Search for the cell housing the specified text and yield its (X, Y) center coordinate. 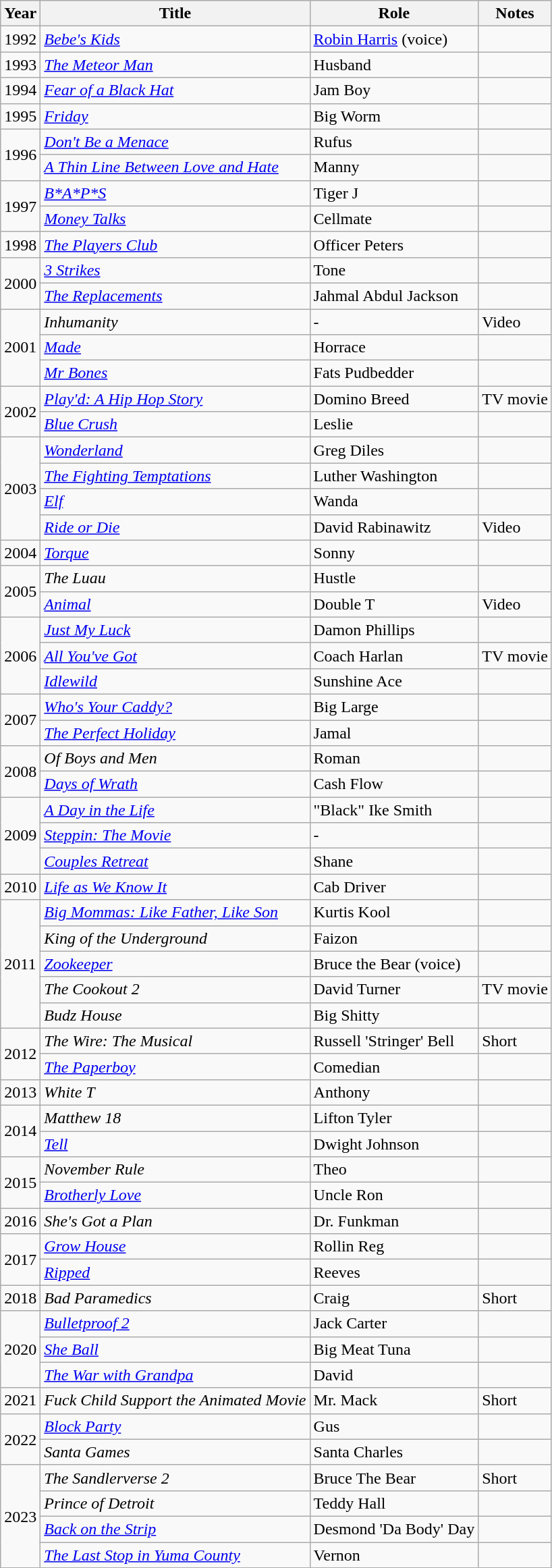
November Rule (175, 1170)
1994 (20, 90)
Santa Charles (394, 1452)
Reeves (394, 1272)
Tell (175, 1144)
She Ball (175, 1349)
Husband (394, 65)
Brotherly Love (175, 1195)
Idlewild (175, 681)
Jack Carter (394, 1324)
2001 (20, 348)
Desmond 'Da Body' Day (394, 1529)
Robin Harris (voice) (394, 39)
Mr. Mack (394, 1401)
Big Worm (394, 116)
The Perfect Holiday (175, 732)
King of the Underground (175, 938)
The Meteor Man (175, 65)
Manny (394, 167)
The War with Grandpa (175, 1375)
David Turner (394, 990)
Bad Paramedics (175, 1298)
Cab Driver (394, 887)
2011 (20, 964)
Coach Harlan (394, 655)
Friday (175, 116)
Uncle Ron (394, 1195)
Lifton Tyler (394, 1118)
The Fighting Temptations (175, 476)
3 Strikes (175, 270)
2021 (20, 1401)
Matthew 18 (175, 1118)
Teddy Hall (394, 1503)
2009 (20, 836)
Tiger J (394, 193)
Of Boys and Men (175, 759)
Greg Diles (394, 450)
Who's Your Caddy? (175, 707)
Jahmal Abdul Jackson (394, 296)
Block Party (175, 1426)
Santa Games (175, 1452)
Inhumanity (175, 322)
Back on the Strip (175, 1529)
Animal (175, 604)
Big Large (394, 707)
2004 (20, 553)
Prince of Detroit (175, 1503)
Shane (394, 861)
Year (20, 13)
Officer Peters (394, 244)
2013 (20, 1092)
Double T (394, 604)
Cash Flow (394, 784)
Made (175, 348)
Steppin: The Movie (175, 836)
Life as We Know It (175, 887)
Jam Boy (394, 90)
Grow House (175, 1247)
All You've Got (175, 655)
Faizon (394, 938)
Theo (394, 1170)
B*A*P*S (175, 193)
2017 (20, 1260)
Cellmate (394, 219)
Big Meat Tuna (394, 1349)
Sonny (394, 553)
Bruce The Bear (394, 1478)
Gus (394, 1426)
2000 (20, 283)
Bebe's Kids (175, 39)
Title (175, 13)
2002 (20, 412)
Zookeeper (175, 964)
1998 (20, 244)
Dwight Johnson (394, 1144)
White T (175, 1092)
Hustle (394, 578)
The Replacements (175, 296)
The Wire: The Musical (175, 1041)
The Cookout 2 (175, 990)
2008 (20, 772)
The Paperboy (175, 1066)
2007 (20, 720)
Big Shitty (394, 1015)
Money Talks (175, 219)
2018 (20, 1298)
Comedian (394, 1066)
Roman (394, 759)
Kurtis Kool (394, 913)
The Players Club (175, 244)
A Day in the Life (175, 810)
Blue Crush (175, 425)
1995 (20, 116)
2010 (20, 887)
2020 (20, 1349)
2016 (20, 1221)
2005 (20, 591)
Dr. Funkman (394, 1221)
Elf (175, 502)
Sunshine Ace (394, 681)
Wanda (394, 502)
2023 (20, 1516)
Rollin Reg (394, 1247)
Just My Luck (175, 630)
Luther Washington (394, 476)
Ripped (175, 1272)
Tone (394, 270)
Jamal (394, 732)
Role (394, 13)
Don't Be a Menace (175, 142)
Damon Phillips (394, 630)
Russell 'Stringer' Bell (394, 1041)
Notes (516, 13)
The Last Stop in Yuma County (175, 1555)
Vernon (394, 1555)
David (394, 1375)
Domino Breed (394, 399)
"Black" Ike Smith (394, 810)
Rufus (394, 142)
Bulletproof 2 (175, 1324)
1992 (20, 39)
Torque (175, 553)
Big Mommas: Like Father, Like Son (175, 913)
Fear of a Black Hat (175, 90)
2015 (20, 1183)
Play'd: A Hip Hop Story (175, 399)
Craig (394, 1298)
The Luau (175, 578)
Fats Pudbedder (394, 373)
Days of Wrath (175, 784)
Fuck Child Support the Animated Movie (175, 1401)
1993 (20, 65)
Budz House (175, 1015)
2006 (20, 655)
The Sandlerverse 2 (175, 1478)
Bruce the Bear (voice) (394, 964)
2014 (20, 1131)
2003 (20, 489)
Wonderland (175, 450)
2022 (20, 1439)
1996 (20, 155)
She's Got a Plan (175, 1221)
2012 (20, 1054)
Ride or Die (175, 527)
1997 (20, 206)
Leslie (394, 425)
Horrace (394, 348)
Anthony (394, 1092)
Mr Bones (175, 373)
A Thin Line Between Love and Hate (175, 167)
David Rabinawitz (394, 527)
Couples Retreat (175, 861)
